For the text-containing cell, return its midpoint in (X, Y) coordinate format. 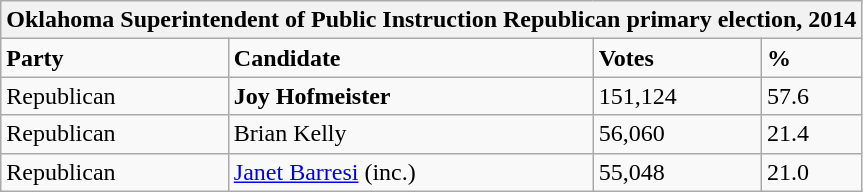
% (812, 58)
21.4 (812, 134)
Joy Hofmeister (410, 96)
56,060 (677, 134)
Party (115, 58)
151,124 (677, 96)
Candidate (410, 58)
Oklahoma Superintendent of Public Instruction Republican primary election, 2014 (432, 20)
57.6 (812, 96)
55,048 (677, 172)
21.0 (812, 172)
Votes (677, 58)
Brian Kelly (410, 134)
Janet Barresi (inc.) (410, 172)
